Locate the cell with the specified text and output its [x, y] center coordinate. 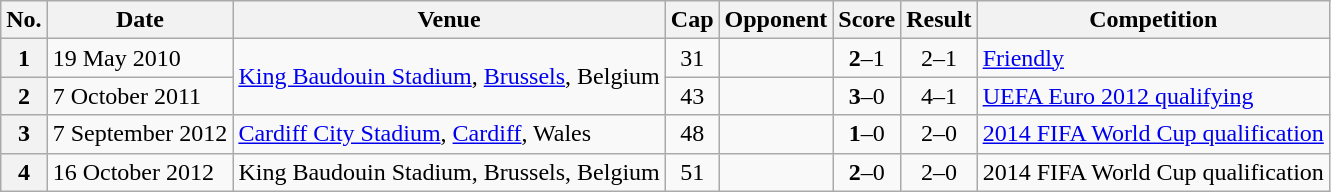
Venue [449, 20]
31 [692, 58]
4 [24, 172]
7 October 2011 [140, 96]
Score [867, 20]
3 [24, 134]
1 [24, 58]
43 [692, 96]
48 [692, 134]
Cap [692, 20]
3–0 [867, 96]
7 September 2012 [140, 134]
Result [939, 20]
19 May 2010 [140, 58]
Competition [1153, 20]
No. [24, 20]
Friendly [1153, 58]
UEFA Euro 2012 qualifying [1153, 96]
4–1 [939, 96]
Opponent [776, 20]
16 October 2012 [140, 172]
2 [24, 96]
51 [692, 172]
Cardiff City Stadium, Cardiff, Wales [449, 134]
Date [140, 20]
1–0 [867, 134]
